Find where the given text appears and provide that cell's center as (x, y) coordinate. 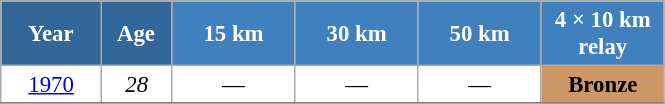
30 km (356, 34)
Year (52, 34)
Bronze (602, 85)
Age (136, 34)
28 (136, 85)
1970 (52, 85)
4 × 10 km relay (602, 34)
50 km (480, 34)
15 km (234, 34)
